Locate the cell with the specified text and output its [x, y] center coordinate. 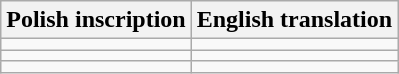
Polish inscription [96, 20]
English translation [294, 20]
